Return the [x, y] coordinate for the center point of the cell that contains the specified text.  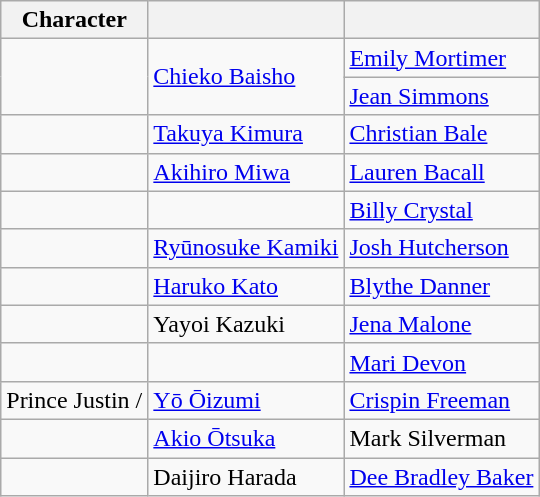
Emily Mortimer [442, 58]
Billy Crystal [442, 210]
Mari Devon [442, 362]
Takuya Kimura [246, 134]
Daijiro Harada [246, 477]
Jena Malone [442, 324]
Dee Bradley Baker [442, 477]
Chieko Baisho [246, 77]
Blythe Danner [442, 286]
Character [74, 20]
Akio Ōtsuka [246, 438]
Haruko Kato [246, 286]
Ryūnosuke Kamiki [246, 248]
Akihiro Miwa [246, 172]
Jean Simmons [442, 96]
Christian Bale [442, 134]
Yayoi Kazuki [246, 324]
Yō Ōizumi [246, 400]
Lauren Bacall [442, 172]
Prince Justin / [74, 400]
Crispin Freeman [442, 400]
Josh Hutcherson [442, 248]
Mark Silverman [442, 438]
